Pinpoint the cell where the given text exists, returning its (X, Y) midpoint coordinate. 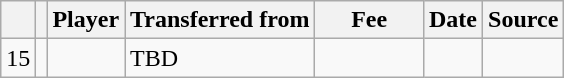
Player (86, 20)
Date (452, 20)
Fee (370, 20)
Source (524, 20)
TBD (220, 58)
15 (18, 58)
Transferred from (220, 20)
